Determine the (X, Y) coordinate at the center of the cell enclosing the given text.  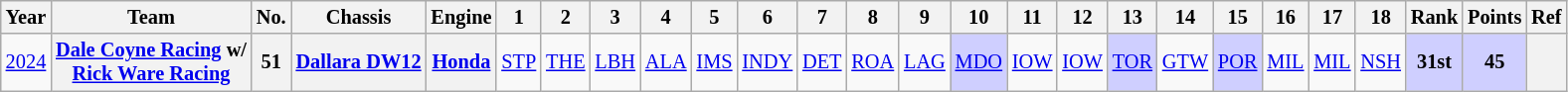
IMS (715, 62)
LAG (925, 62)
STP (519, 62)
4 (666, 17)
8 (873, 17)
GTW (1185, 62)
Engine (461, 17)
7 (821, 17)
14 (1185, 17)
11 (1032, 17)
Chassis (359, 17)
12 (1082, 17)
Points (1494, 17)
TOR (1132, 62)
10 (978, 17)
DET (821, 62)
MDO (978, 62)
3 (614, 17)
Dale Coyne Racing w/Rick Ware Racing (151, 62)
16 (1285, 17)
9 (925, 17)
NSH (1380, 62)
Rank (1434, 17)
31st (1434, 62)
Ref (1546, 17)
THE (565, 62)
POR (1237, 62)
ALA (666, 62)
18 (1380, 17)
Dallara DW12 (359, 62)
45 (1494, 62)
Year (26, 17)
13 (1132, 17)
1 (519, 17)
51 (271, 62)
17 (1332, 17)
INDY (768, 62)
5 (715, 17)
6 (768, 17)
Team (151, 17)
2024 (26, 62)
No. (271, 17)
ROA (873, 62)
LBH (614, 62)
2 (565, 17)
15 (1237, 17)
Honda (461, 62)
